Capture the cell that displays the provided text and extract its (X, Y) central coordinate. 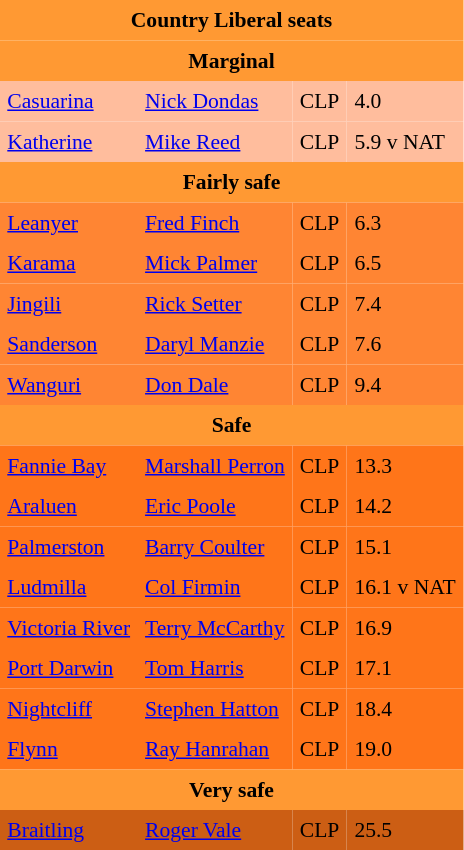
5.9 v NAT (405, 141)
18.4 (405, 708)
6.5 (405, 263)
Very safe (232, 789)
Karama (69, 263)
Araluen (69, 506)
15.1 (405, 546)
Mick Palmer (216, 263)
Leanyer (69, 222)
16.1 v NAT (405, 587)
Rick Setter (216, 303)
Mike Reed (216, 141)
Port Darwin (69, 668)
7.6 (405, 344)
Don Dale (216, 384)
16.9 (405, 627)
Roger Vale (216, 830)
Flynn (69, 749)
Victoria River (69, 627)
Wanguri (69, 384)
Braitling (69, 830)
Daryl Manzie (216, 344)
Jingili (69, 303)
Fred Finch (216, 222)
Sanderson (69, 344)
7.4 (405, 303)
Fairly safe (232, 182)
6.3 (405, 222)
Marginal (232, 60)
13.3 (405, 465)
Stephen Hatton (216, 708)
Katherine (69, 141)
Fannie Bay (69, 465)
Nick Dondas (216, 101)
Tom Harris (216, 668)
Ray Hanrahan (216, 749)
Terry McCarthy (216, 627)
Ludmilla (69, 587)
Country Liberal seats (232, 20)
19.0 (405, 749)
9.4 (405, 384)
Eric Poole (216, 506)
Barry Coulter (216, 546)
Nightcliff (69, 708)
4.0 (405, 101)
14.2 (405, 506)
25.5 (405, 830)
Safe (232, 425)
Marshall Perron (216, 465)
17.1 (405, 668)
Col Firmin (216, 587)
Casuarina (69, 101)
Palmerston (69, 546)
